Locate the cell with the specified text and output its [X, Y] center coordinate. 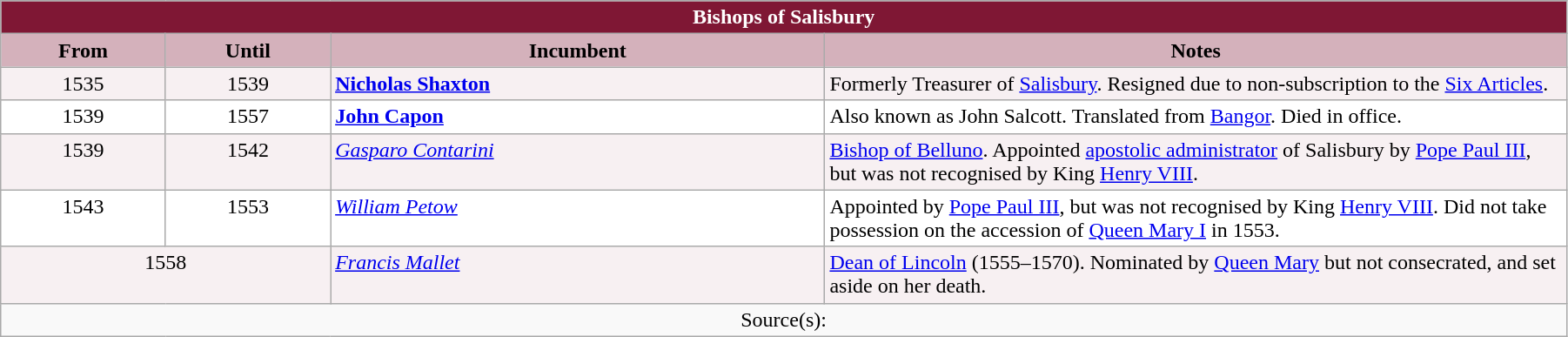
1543 [84, 218]
Until [247, 51]
Bishops of Salisbury [784, 17]
1535 [84, 84]
1553 [247, 218]
Dean of Lincoln (1555–1570). Nominated by Queen Mary but not consecrated, and set aside on her death. [1196, 275]
Francis Mallet [578, 275]
Bishop of Belluno. Appointed apostolic administrator of Salisbury by Pope Paul III, but was not recognised by King Henry VIII. [1196, 162]
1542 [247, 162]
Nicholas Shaxton [578, 84]
Source(s): [784, 320]
Incumbent [578, 51]
William Petow [578, 218]
1558 [165, 275]
John Capon [578, 117]
1557 [247, 117]
Formerly Treasurer of Salisbury. Resigned due to non-subscription to the Six Articles. [1196, 84]
Notes [1196, 51]
Gasparo Contarini [578, 162]
Also known as John Salcott. Translated from Bangor. Died in office. [1196, 117]
Appointed by Pope Paul III, but was not recognised by King Henry VIII. Did not take possession on the accession of Queen Mary I in 1553. [1196, 218]
From [84, 51]
